Find where the given text appears and provide that cell's center as (x, y) coordinate. 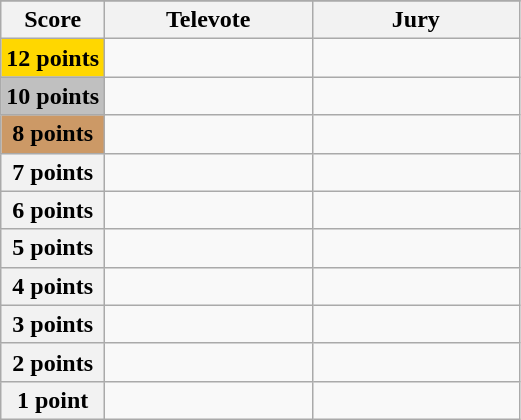
4 points (53, 286)
10 points (53, 96)
Jury (416, 20)
3 points (53, 324)
8 points (53, 134)
7 points (53, 172)
2 points (53, 362)
Score (53, 20)
1 point (53, 400)
5 points (53, 248)
Televote (209, 20)
6 points (53, 210)
12 points (53, 58)
